Provide the (x, y) coordinate of the cell's center where the given text is located.  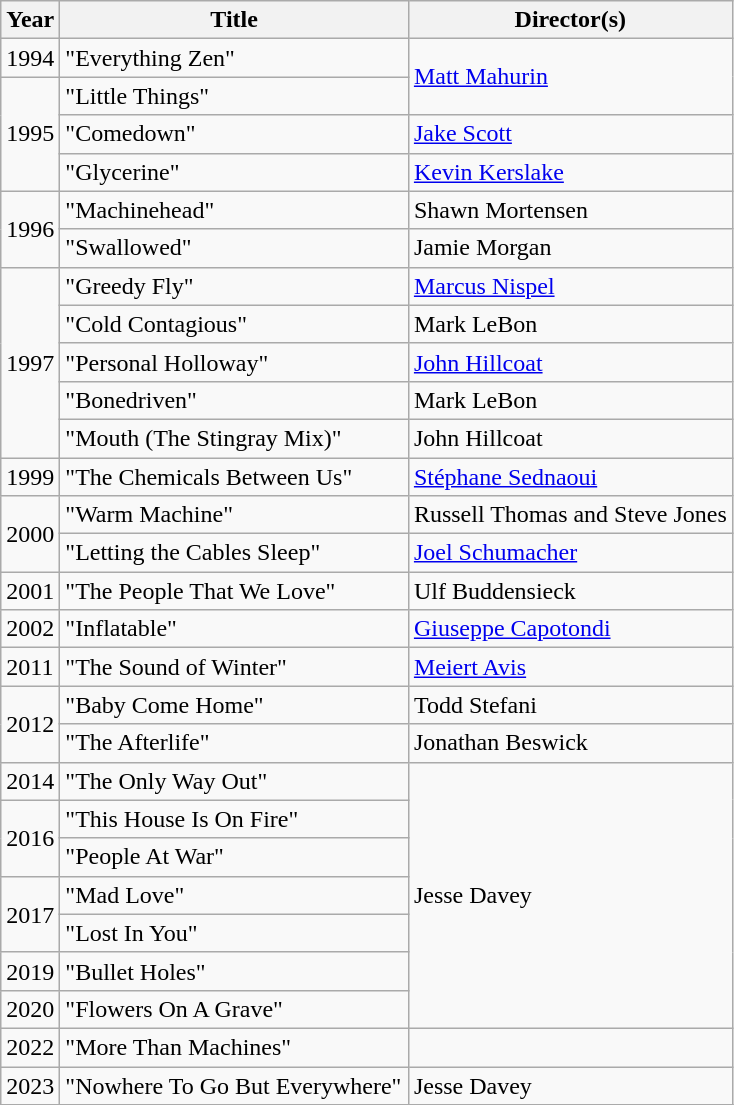
"Bullet Holes" (234, 971)
"Machinehead" (234, 210)
Year (30, 20)
Kevin Kerslake (570, 172)
2020 (30, 1009)
"Comedown" (234, 134)
2002 (30, 629)
"Inflatable" (234, 629)
"Letting the Cables Sleep" (234, 553)
2016 (30, 838)
"Bonedriven" (234, 400)
2000 (30, 534)
Marcus Nispel (570, 286)
"Lost In You" (234, 933)
"Nowhere To Go But Everywhere" (234, 1085)
"Swallowed" (234, 248)
"Everything Zen" (234, 58)
"The Only Way Out" (234, 781)
"Baby Come Home" (234, 705)
Todd Stefani (570, 705)
Title (234, 20)
"Greedy Fly" (234, 286)
"The Chemicals Between Us" (234, 477)
2014 (30, 781)
Shawn Mortensen (570, 210)
"Glycerine" (234, 172)
2022 (30, 1047)
Joel Schumacher (570, 553)
"This House Is On Fire" (234, 819)
"Flowers On A Grave" (234, 1009)
"Little Things" (234, 96)
1995 (30, 134)
2023 (30, 1085)
1996 (30, 229)
"The People That We Love" (234, 591)
Director(s) (570, 20)
Stéphane Sednaoui (570, 477)
"The Afterlife" (234, 743)
Meiert Avis (570, 667)
Russell Thomas and Steve Jones (570, 515)
"Cold Contagious" (234, 324)
Jake Scott (570, 134)
2001 (30, 591)
"Mad Love" (234, 895)
"People At War" (234, 857)
2011 (30, 667)
Giuseppe Capotondi (570, 629)
"Mouth (The Stingray Mix)" (234, 438)
"Warm Machine" (234, 515)
"The Sound of Winter" (234, 667)
"Personal Holloway" (234, 362)
2017 (30, 914)
Jonathan Beswick (570, 743)
Jamie Morgan (570, 248)
1997 (30, 362)
Matt Mahurin (570, 77)
Ulf Buddensieck (570, 591)
1994 (30, 58)
"More Than Machines" (234, 1047)
2019 (30, 971)
1999 (30, 477)
2012 (30, 724)
